Search for the cell housing the specified text and yield its [x, y] center coordinate. 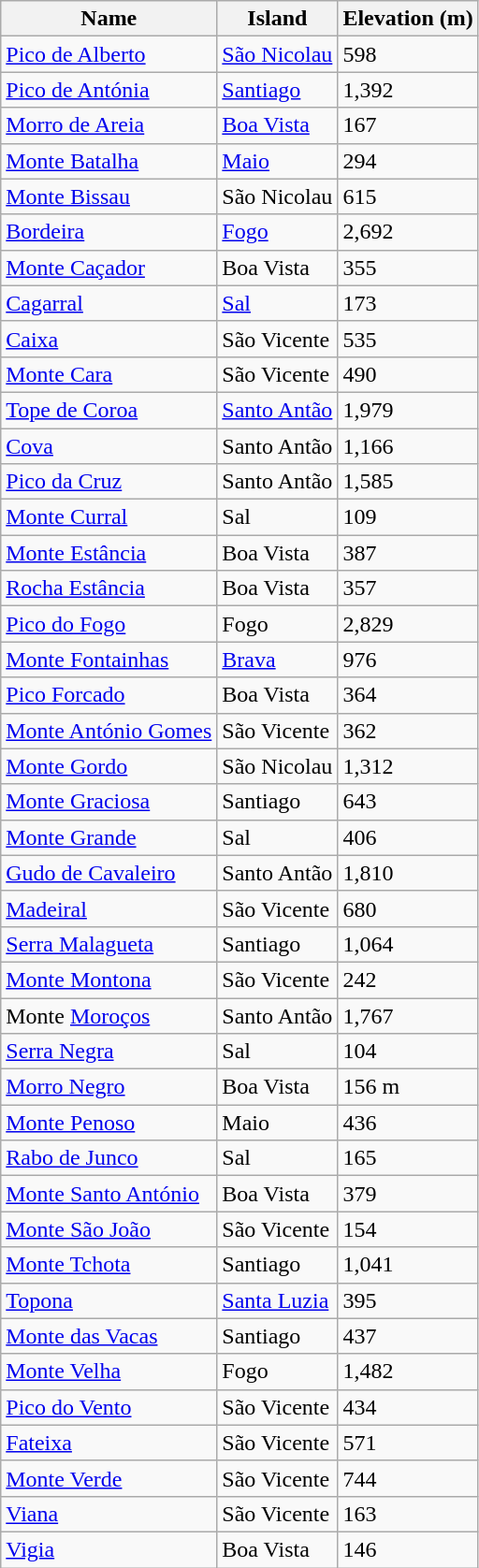
437 [408, 1336]
Monte Velha [109, 1372]
Monte Fontainhas [109, 660]
2,829 [408, 624]
Caixa [109, 339]
Serra Negra [109, 1052]
436 [408, 1123]
Serra Malagueta [109, 944]
2,692 [408, 232]
Monte Tchota [109, 1265]
1,585 [408, 482]
Viana [109, 1514]
Santa Luzia [277, 1300]
490 [408, 374]
643 [408, 802]
Monte Batalha [109, 161]
109 [408, 517]
Tope de Coroa [109, 410]
Morro de Areia [109, 125]
Pico de Alberto [109, 54]
Pico de Antónia [109, 90]
Pico do Vento [109, 1407]
1,810 [408, 873]
Morro Negro [109, 1087]
1,041 [408, 1265]
362 [408, 731]
Monte Santo António [109, 1194]
379 [408, 1194]
163 [408, 1514]
167 [408, 125]
615 [408, 196]
1,392 [408, 90]
Cova [109, 446]
387 [408, 553]
1,064 [408, 944]
395 [408, 1300]
146 [408, 1549]
Fateixa [109, 1443]
Monte das Vacas [109, 1336]
Name [109, 19]
104 [408, 1052]
357 [408, 588]
1,979 [408, 410]
154 [408, 1229]
Vigia [109, 1549]
1,767 [408, 1015]
Bordeira [109, 232]
Monte Penoso [109, 1123]
Rocha Estância [109, 588]
Topona [109, 1300]
355 [408, 268]
434 [408, 1407]
535 [408, 339]
Monte Curral [109, 517]
Monte Graciosa [109, 802]
Monte Cara [109, 374]
242 [408, 980]
Pico da Cruz [109, 482]
Gudo de Cavaleiro [109, 873]
Pico Forcado [109, 695]
1,482 [408, 1372]
Monte Verde [109, 1478]
571 [408, 1443]
680 [408, 908]
1,166 [408, 446]
598 [408, 54]
Monte Gordo [109, 766]
Madeiral [109, 908]
Cagarral [109, 303]
406 [408, 837]
Monte António Gomes [109, 731]
156 m [408, 1087]
Monte Grande [109, 837]
Monte Bissau [109, 196]
Monte Caçador [109, 268]
Elevation (m) [408, 19]
Brava [277, 660]
Pico do Fogo [109, 624]
Monte Moroços [109, 1015]
165 [408, 1158]
976 [408, 660]
744 [408, 1478]
Rabo de Junco [109, 1158]
Island [277, 19]
294 [408, 161]
Monte Estância [109, 553]
Monte Montona [109, 980]
Monte São João [109, 1229]
1,312 [408, 766]
364 [408, 695]
173 [408, 303]
